Extract the (X, Y) coordinate from the center of the cell holding the provided text.  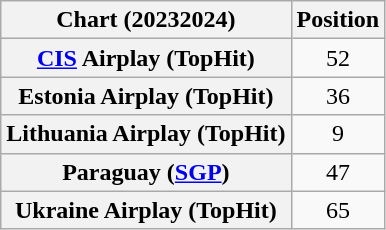
52 (338, 58)
9 (338, 134)
Lithuania Airplay (TopHit) (146, 134)
47 (338, 172)
65 (338, 210)
Estonia Airplay (TopHit) (146, 96)
Position (338, 20)
Chart (20232024) (146, 20)
36 (338, 96)
Ukraine Airplay (TopHit) (146, 210)
Paraguay (SGP) (146, 172)
CIS Airplay (TopHit) (146, 58)
